Extract the [X, Y] coordinate from the center of the cell holding the provided text.  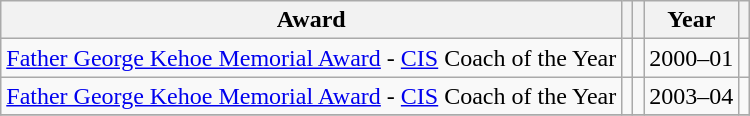
Award [312, 20]
2000–01 [692, 58]
Year [692, 20]
2003–04 [692, 96]
